Locate the cell with the specified text and output its (x, y) center coordinate. 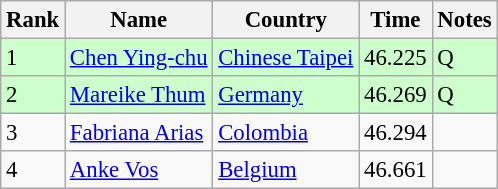
46.661 (396, 170)
Rank (33, 20)
46.225 (396, 58)
46.269 (396, 95)
Time (396, 20)
Chen Ying-chu (139, 58)
Colombia (286, 133)
Belgium (286, 170)
4 (33, 170)
Anke Vos (139, 170)
1 (33, 58)
Name (139, 20)
Chinese Taipei (286, 58)
Fabriana Arias (139, 133)
46.294 (396, 133)
2 (33, 95)
Germany (286, 95)
3 (33, 133)
Country (286, 20)
Notes (464, 20)
Mareike Thum (139, 95)
